Locate the cell with the specified text and output its (X, Y) center coordinate. 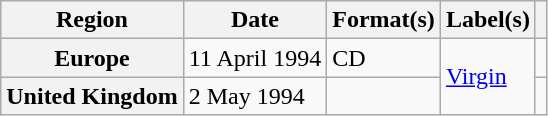
11 April 1994 (255, 58)
United Kingdom (92, 96)
Europe (92, 58)
Date (255, 20)
Label(s) (488, 20)
Format(s) (384, 20)
Region (92, 20)
CD (384, 58)
2 May 1994 (255, 96)
Virgin (488, 77)
